Detect which cell encompasses the target text, then output its [x, y] center coordinate. 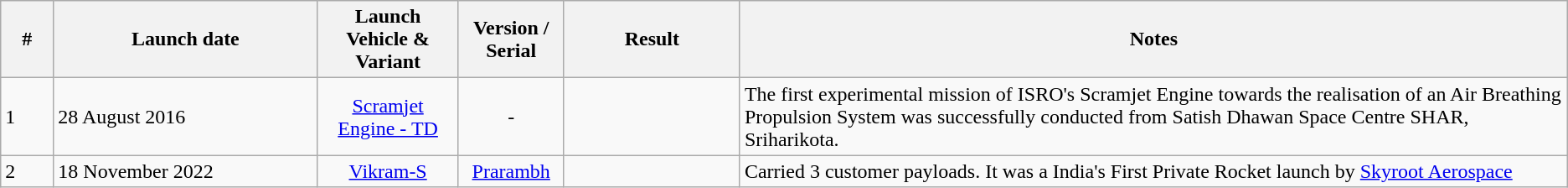
Vikram-S [388, 171]
# [27, 39]
2 [27, 171]
18 November 2022 [186, 171]
1 [27, 117]
Scramjet Engine - TD [388, 117]
Result [652, 39]
Notes [1153, 39]
Launch Vehicle & Variant [388, 39]
Prarambh [511, 171]
- [511, 117]
Version / Serial [511, 39]
Carried 3 customer payloads. It was a India's First Private Rocket launch by Skyroot Aerospace [1153, 171]
28 August 2016 [186, 117]
Launch date [186, 39]
